Extract the (x, y) coordinate from the center of the cell holding the provided text.  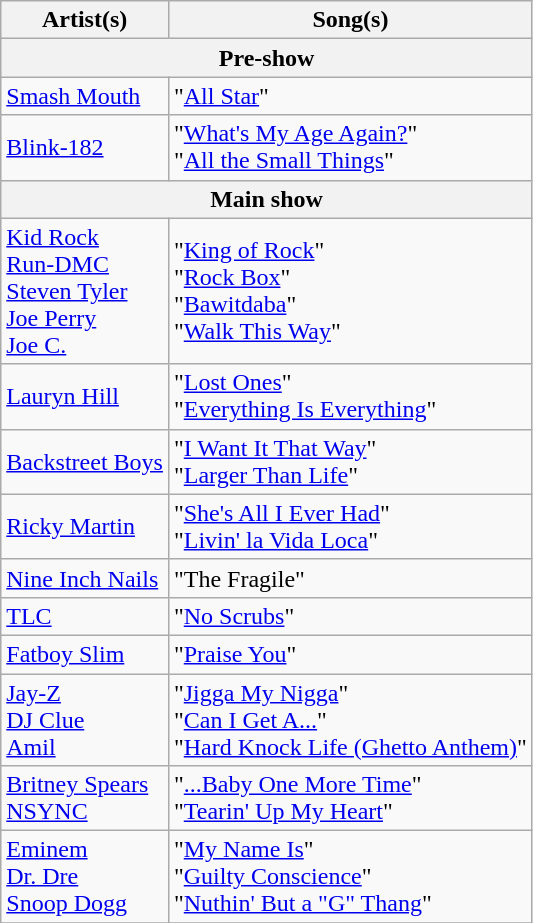
"...Baby One More Time""Tearin' Up My Heart" (350, 798)
Pre-show (267, 58)
Song(s) (350, 20)
Blink-182 (85, 148)
"King of Rock""Rock Box""Bawitdaba""Walk This Way" (350, 291)
"Lost Ones""Everything Is Everything" (350, 396)
Britney SpearsNSYNC (85, 798)
"What's My Age Again?""All the Small Things" (350, 148)
Smash Mouth (85, 96)
Jay-ZDJ ClueAmil (85, 720)
Nine Inch Nails (85, 578)
"Jigga My Nigga""Can I Get A...""Hard Knock Life (Ghetto Anthem)" (350, 720)
"My Name Is""Guilty Conscience""Nuthin' But a "G" Thang" (350, 877)
Lauryn Hill (85, 396)
"Praise You" (350, 654)
Fatboy Slim (85, 654)
"She's All I Ever Had""Livin' la Vida Loca" (350, 526)
"All Star" (350, 96)
TLC (85, 616)
Kid RockRun-DMCSteven TylerJoe PerryJoe C. (85, 291)
Artist(s) (85, 20)
"I Want It That Way""Larger Than Life" (350, 462)
"The Fragile" (350, 578)
Backstreet Boys (85, 462)
Main show (267, 199)
EminemDr. DreSnoop Dogg (85, 877)
Ricky Martin (85, 526)
"No Scrubs" (350, 616)
